For the text-containing cell, return its midpoint in [X, Y] coordinate format. 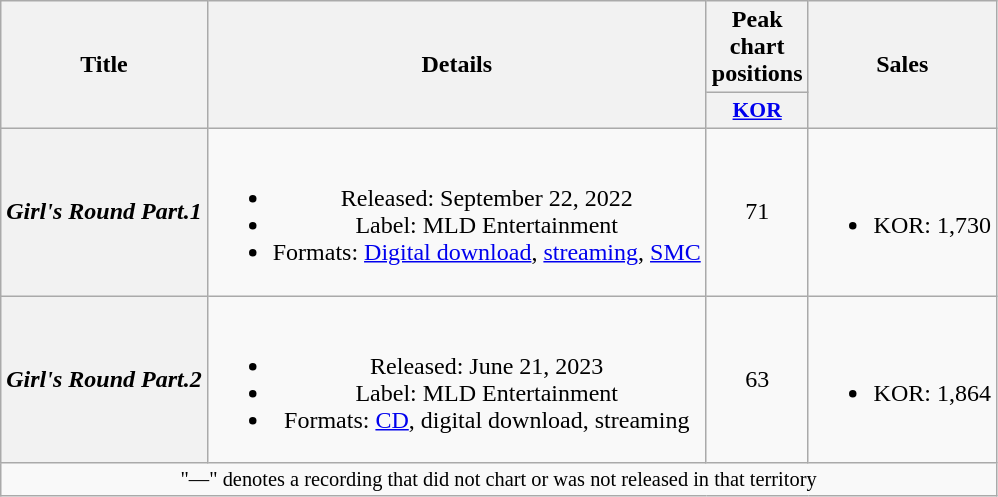
KOR [757, 111]
Girl's Round Part.1 [104, 212]
Peak chartpositions [757, 47]
63 [757, 380]
KOR: 1,730 [902, 212]
Title [104, 65]
Released: September 22, 2022Label: MLD EntertainmentFormats: Digital download, streaming, SMC [456, 212]
"—" denotes a recording that did not chart or was not released in that territory [499, 480]
Girl's Round Part.2 [104, 380]
Details [456, 65]
71 [757, 212]
KOR: 1,864 [902, 380]
Released: June 21, 2023Label: MLD EntertainmentFormats: CD, digital download, streaming [456, 380]
Sales [902, 65]
